Locate the cell with the specified text and output its [x, y] center coordinate. 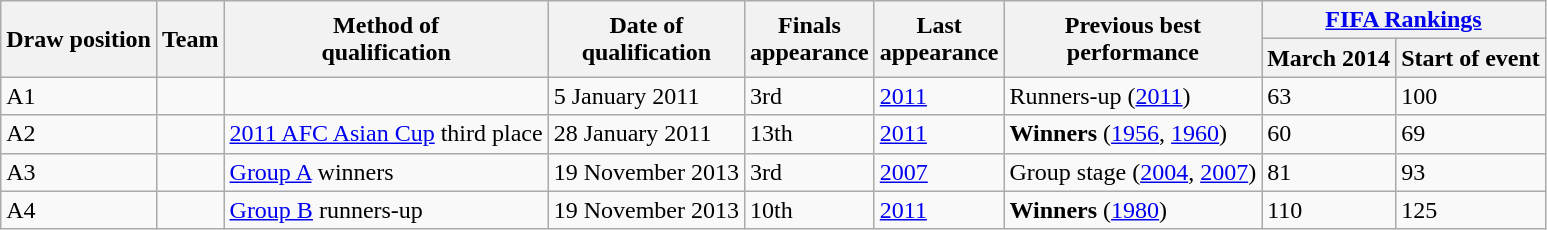
69 [1471, 134]
Previous bestperformance [1133, 39]
100 [1471, 96]
Winners (1956, 1960) [1133, 134]
FIFA Rankings [1404, 20]
2011 AFC Asian Cup third place [386, 134]
March 2014 [1329, 58]
Group stage (2004, 2007) [1133, 172]
Finalsappearance [810, 39]
Runners-up (2011) [1133, 96]
2007 [939, 172]
Group B runners-up [386, 210]
5 January 2011 [646, 96]
125 [1471, 210]
A3 [79, 172]
Lastappearance [939, 39]
Date ofqualification [646, 39]
60 [1329, 134]
A1 [79, 96]
13th [810, 134]
Winners (1980) [1133, 210]
Method ofqualification [386, 39]
93 [1471, 172]
63 [1329, 96]
10th [810, 210]
A4 [79, 210]
81 [1329, 172]
Draw position [79, 39]
Team [190, 39]
28 January 2011 [646, 134]
A2 [79, 134]
110 [1329, 210]
Start of event [1471, 58]
Group A winners [386, 172]
